Detect which cell encompasses the target text, then output its (X, Y) center coordinate. 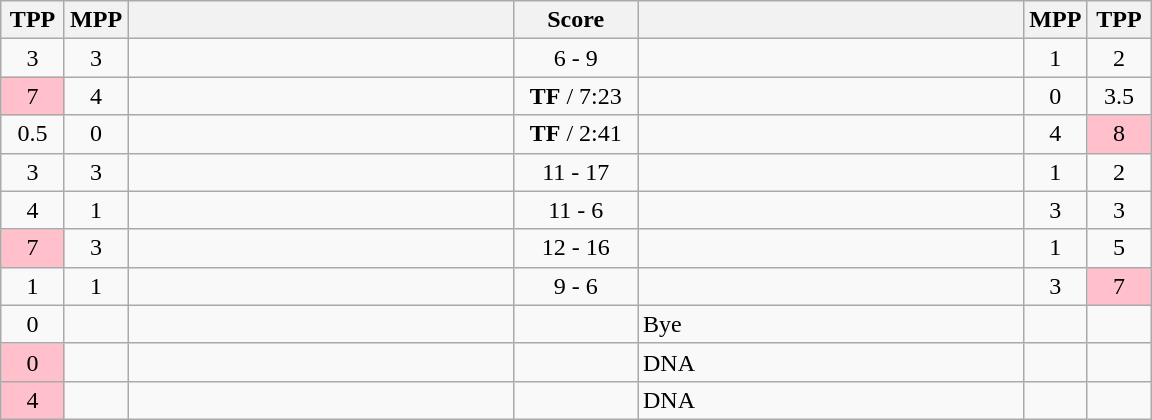
11 - 17 (576, 172)
9 - 6 (576, 286)
TF / 2:41 (576, 134)
3.5 (1119, 96)
0.5 (33, 134)
8 (1119, 134)
TF / 7:23 (576, 96)
11 - 6 (576, 210)
6 - 9 (576, 58)
Score (576, 20)
12 - 16 (576, 248)
5 (1119, 248)
Bye (831, 324)
